Scan for the cell matching the given text and deliver its [x, y] coordinate at center. 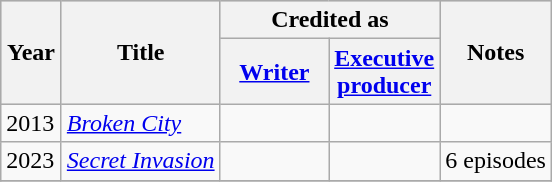
Secret Invasion [140, 161]
Executive producer [384, 72]
Year [32, 52]
Title [140, 52]
2023 [32, 161]
6 episodes [496, 161]
Notes [496, 52]
Writer [274, 72]
Credited as [330, 20]
2013 [32, 123]
Broken City [140, 123]
